Scan for the cell matching the given text and deliver its (x, y) coordinate at center. 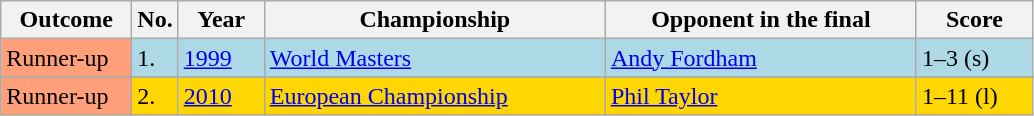
Score (974, 20)
1. (155, 58)
Championship (434, 20)
Andy Fordham (760, 58)
No. (155, 20)
Opponent in the final (760, 20)
2. (155, 96)
World Masters (434, 58)
European Championship (434, 96)
1–3 (s) (974, 58)
2010 (221, 96)
Outcome (66, 20)
1–11 (l) (974, 96)
Year (221, 20)
Phil Taylor (760, 96)
1999 (221, 58)
